Search for the cell housing the specified text and yield its (X, Y) center coordinate. 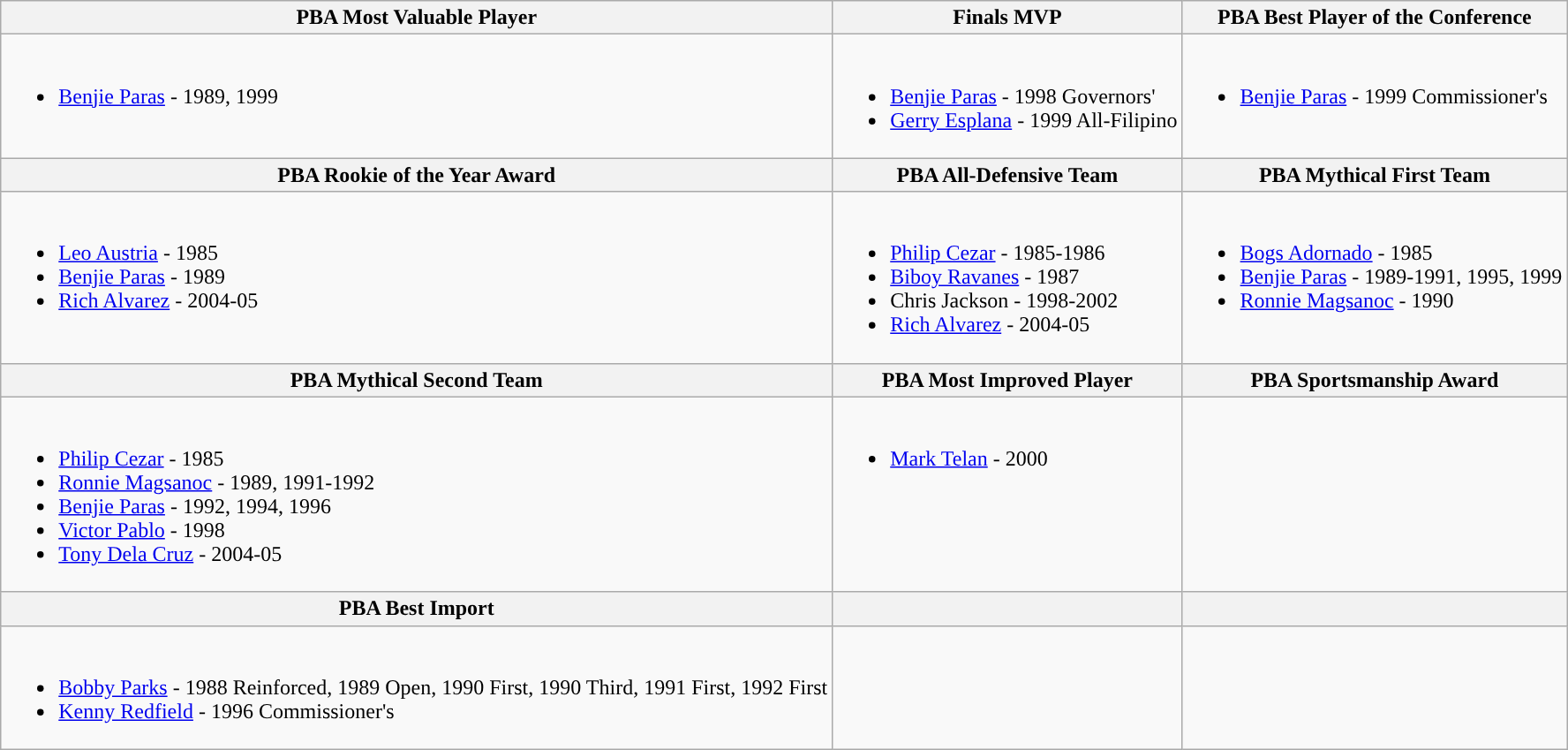
PBA Mythical Second Team (417, 380)
Philip Cezar - 1985Ronnie Magsanoc - 1989, 1991-1992Benjie Paras - 1992, 1994, 1996Victor Pablo - 1998Tony Dela Cruz - 2004-05 (417, 495)
Mark Telan - 2000 (1007, 495)
Benjie Paras - 1999 Commissioner's (1375, 96)
Benjie Paras - 1998 Governors'Gerry Esplana - 1999 All-Filipino (1007, 96)
PBA Most Valuable Player (417, 18)
Finals MVP (1007, 18)
Bobby Parks - 1988 Reinforced, 1989 Open, 1990 First, 1990 Third, 1991 First, 1992 FirstKenny Redfield - 1996 Commissioner's (417, 687)
PBA Rookie of the Year Award (417, 175)
PBA Mythical First Team (1375, 175)
Bogs Adornado - 1985Benjie Paras - 1989-1991, 1995, 1999Ronnie Magsanoc - 1990 (1375, 277)
PBA Sportsmanship Award (1375, 380)
PBA Best Import (417, 609)
PBA All-Defensive Team (1007, 175)
PBA Best Player of the Conference (1375, 18)
Leo Austria - 1985Benjie Paras - 1989Rich Alvarez - 2004-05 (417, 277)
Benjie Paras - 1989, 1999 (417, 96)
Philip Cezar - 1985-1986Biboy Ravanes - 1987Chris Jackson - 1998-2002Rich Alvarez - 2004-05 (1007, 277)
PBA Most Improved Player (1007, 380)
